From the cell containing the given text, extract its center point as [X, Y] coordinate. 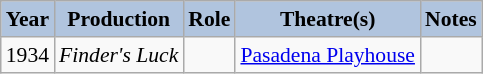
Year [28, 19]
Production [118, 19]
Theatre(s) [328, 19]
Notes [451, 19]
Pasadena Playhouse [328, 55]
Finder's Luck [118, 55]
Role [209, 19]
1934 [28, 55]
